Provide the [X, Y] coordinate of the cell's center where the given text is located.  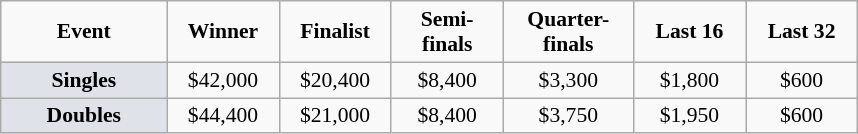
$3,750 [568, 116]
Last 32 [802, 32]
$44,400 [223, 116]
Singles [84, 80]
Semi-finals [447, 32]
Last 16 [689, 32]
$3,300 [568, 80]
Winner [223, 32]
$1,950 [689, 116]
$42,000 [223, 80]
Quarter-finals [568, 32]
$21,000 [335, 116]
Event [84, 32]
Doubles [84, 116]
$1,800 [689, 80]
Finalist [335, 32]
$20,400 [335, 80]
